Capture the cell that displays the provided text and extract its [X, Y] central coordinate. 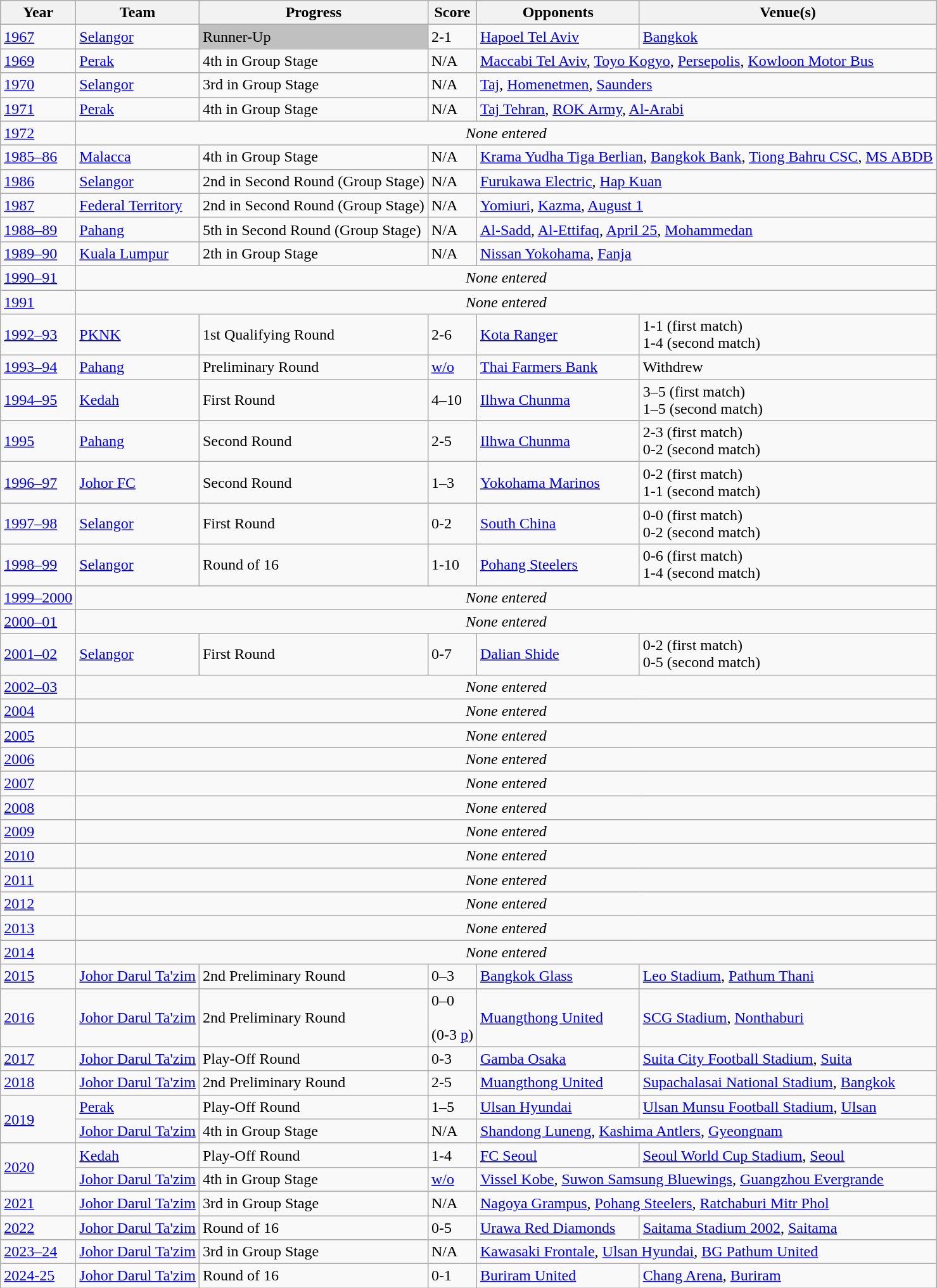
2017 [38, 1059]
5th in Second Round (Group Stage) [313, 229]
0-3 [452, 1059]
2018 [38, 1083]
1-10 [452, 565]
Taj Tehran, ROK Army, Al-Arabi [706, 109]
0-5 [452, 1227]
2002–03 [38, 687]
Seoul World Cup Stadium, Seoul [788, 1155]
1970 [38, 85]
1987 [38, 205]
3–5 (first match)1–5 (second match) [788, 400]
1–5 [452, 1107]
Leo Stadium, Pathum Thani [788, 976]
2010 [38, 856]
2022 [38, 1227]
2009 [38, 832]
Bangkok [788, 37]
Gamba Osaka [558, 1059]
2004 [38, 711]
Preliminary Round [313, 367]
1996–97 [38, 483]
Buriram United [558, 1276]
4–10 [452, 400]
Saitama Stadium 2002, Saitama [788, 1227]
2015 [38, 976]
Urawa Red Diamonds [558, 1227]
1-4 [452, 1155]
Score [452, 13]
1998–99 [38, 565]
2023–24 [38, 1252]
0-6 (first match)1-4 (second match) [788, 565]
1967 [38, 37]
Withdrew [788, 367]
PKNK [138, 335]
2006 [38, 759]
0-2 (first match)0-5 (second match) [788, 654]
1-1 (first match)1-4 (second match) [788, 335]
Team [138, 13]
1990–91 [38, 277]
Bangkok Glass [558, 976]
Yomiuri, Kazma, August 1 [706, 205]
Federal Territory [138, 205]
1–3 [452, 483]
1969 [38, 61]
0-1 [452, 1276]
1971 [38, 109]
1991 [38, 302]
2007 [38, 783]
Kawasaki Frontale, Ulsan Hyundai, BG Pathum United [706, 1252]
1999–2000 [38, 597]
Kota Ranger [558, 335]
Yokohama Marinos [558, 483]
Al-Sadd, Al-Ettifaq, April 25, Mohammedan [706, 229]
1994–95 [38, 400]
Taj, Homenetmen, Saunders [706, 85]
2019 [38, 1119]
Kuala Lumpur [138, 253]
Chang Arena, Buriram [788, 1276]
Johor FC [138, 483]
Pohang Steelers [558, 565]
2012 [38, 904]
Supachalasai National Stadium, Bangkok [788, 1083]
2014 [38, 952]
Malacca [138, 157]
1972 [38, 133]
Runner-Up [313, 37]
FC Seoul [558, 1155]
South China [558, 523]
2020 [38, 1167]
1993–94 [38, 367]
1985–86 [38, 157]
Hapoel Tel Aviv [558, 37]
0-2 (first match)1-1 (second match) [788, 483]
2-3 (first match)0-2 (second match) [788, 441]
Vissel Kobe, Suwon Samsung Bluewings, Guangzhou Evergrande [706, 1179]
1st Qualifying Round [313, 335]
SCG Stadium, Nonthaburi [788, 1017]
0–3 [452, 976]
2008 [38, 808]
2024-25 [38, 1276]
0-0 (first match)0-2 (second match) [788, 523]
0-2 [452, 523]
2016 [38, 1017]
1989–90 [38, 253]
0-7 [452, 654]
Progress [313, 13]
2th in Group Stage [313, 253]
Furukawa Electric, Hap Kuan [706, 181]
Suita City Football Stadium, Suita [788, 1059]
2-1 [452, 37]
1986 [38, 181]
1988–89 [38, 229]
2021 [38, 1203]
Venue(s) [788, 13]
2000–01 [38, 622]
Krama Yudha Tiga Berlian, Bangkok Bank, Tiong Bahru CSC, MS ABDB [706, 157]
1997–98 [38, 523]
1992–93 [38, 335]
0–0(0-3 p) [452, 1017]
2011 [38, 880]
Dalian Shide [558, 654]
Ulsan Munsu Football Stadium, Ulsan [788, 1107]
Year [38, 13]
2001–02 [38, 654]
1995 [38, 441]
Opponents [558, 13]
2005 [38, 735]
Thai Farmers Bank [558, 367]
Nagoya Grampus, Pohang Steelers, Ratchaburi Mitr Phol [706, 1203]
2013 [38, 928]
Nissan Yokohama, Fanja [706, 253]
Ulsan Hyundai [558, 1107]
Shandong Luneng, Kashima Antlers, Gyeongnam [706, 1131]
2-6 [452, 335]
Maccabi Tel Aviv, Toyo Kogyo, Persepolis, Kowloon Motor Bus [706, 61]
